Output the (x, y) coordinate of the center of the cell containing the given text.  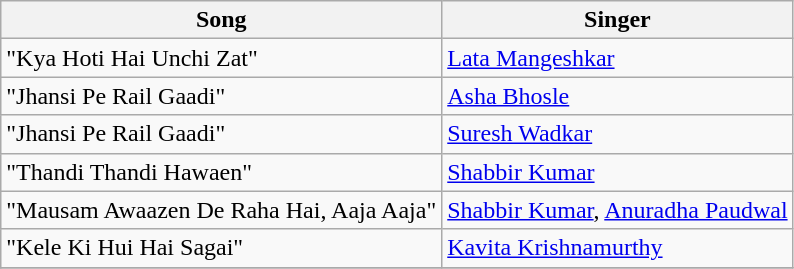
Asha Bhosle (618, 96)
Shabbir Kumar, Anuradha Paudwal (618, 210)
Shabbir Kumar (618, 172)
"Kele Ki Hui Hai Sagai" (222, 248)
"Kya Hoti Hai Unchi Zat" (222, 58)
Suresh Wadkar (618, 134)
Singer (618, 20)
"Mausam Awaazen De Raha Hai, Aaja Aaja" (222, 210)
"Thandi Thandi Hawaen" (222, 172)
Kavita Krishnamurthy (618, 248)
Lata Mangeshkar (618, 58)
Song (222, 20)
